Determine the (x, y) coordinate at the center of the cell enclosing the given text.  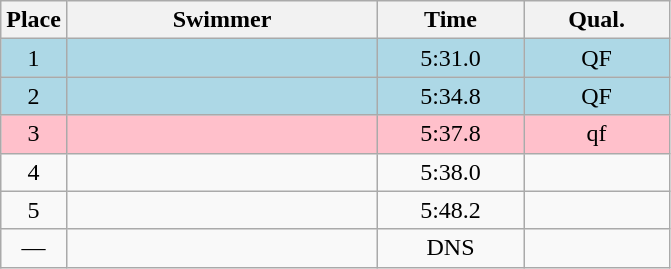
DNS (451, 248)
Place (34, 20)
4 (34, 172)
Time (451, 20)
— (34, 248)
2 (34, 96)
5:48.2 (451, 210)
Qual. (597, 20)
1 (34, 58)
qf (597, 134)
Swimmer (222, 20)
5 (34, 210)
5:34.8 (451, 96)
5:37.8 (451, 134)
5:38.0 (451, 172)
3 (34, 134)
5:31.0 (451, 58)
